From the cell containing the given text, extract its center point as [X, Y] coordinate. 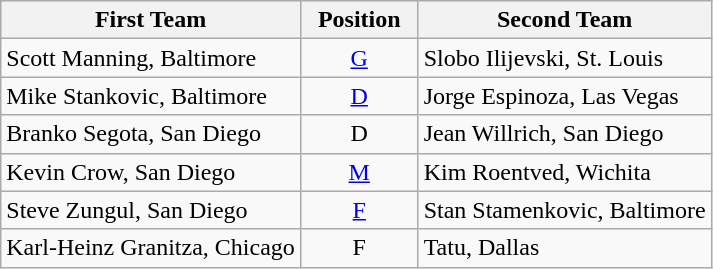
Stan Stamenkovic, Baltimore [564, 210]
Branko Segota, San Diego [151, 134]
Kevin Crow, San Diego [151, 172]
Position [359, 20]
Scott Manning, Baltimore [151, 58]
Tatu, Dallas [564, 248]
Mike Stankovic, Baltimore [151, 96]
Jorge Espinoza, Las Vegas [564, 96]
Jean Willrich, San Diego [564, 134]
Kim Roentved, Wichita [564, 172]
G [359, 58]
Slobo Ilijevski, St. Louis [564, 58]
M [359, 172]
First Team [151, 20]
Steve Zungul, San Diego [151, 210]
Second Team [564, 20]
Karl-Heinz Granitza, Chicago [151, 248]
